Find where the given text appears and provide that cell's center as (x, y) coordinate. 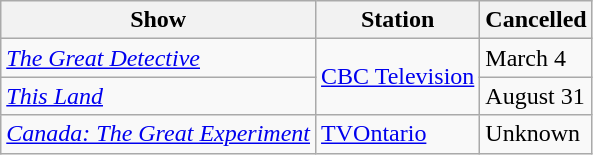
August 31 (536, 96)
The Great Detective (158, 58)
Show (158, 20)
Unknown (536, 134)
March 4 (536, 58)
Station (398, 20)
Canada: The Great Experiment (158, 134)
CBC Television (398, 77)
TVOntario (398, 134)
Cancelled (536, 20)
This Land (158, 96)
